Search for the cell housing the specified text and yield its [x, y] center coordinate. 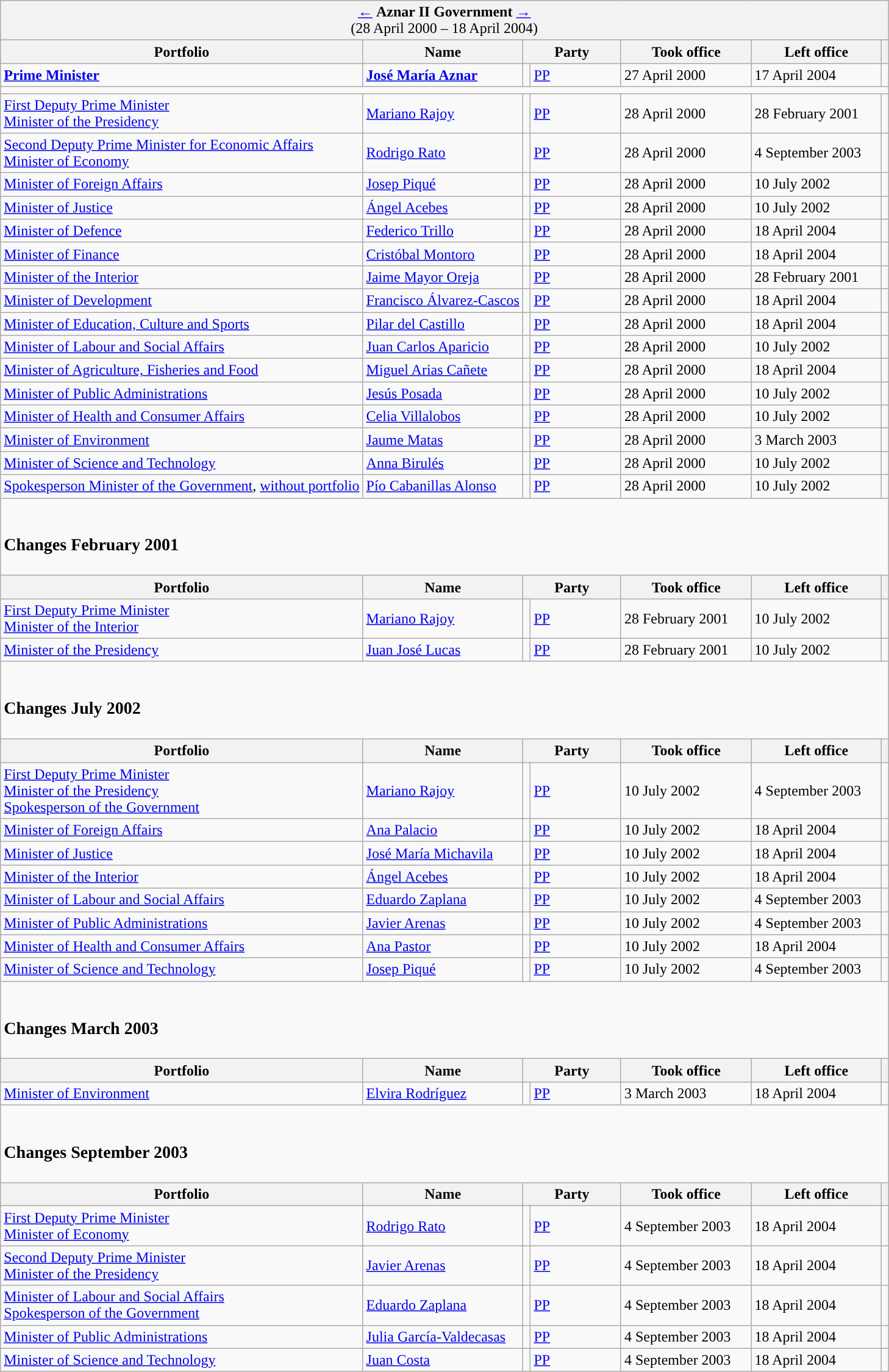
Pilar del Castillo [443, 324]
Minister of Defence [182, 231]
First Deputy Prime MinisterMinister of the Interior [182, 619]
Minister of Development [182, 300]
Changes March 2003 [444, 1020]
Changes February 2001 [444, 537]
José María Aznar [443, 75]
José María Michavila [443, 853]
Cristóbal Montoro [443, 254]
First Deputy Prime MinisterMinister of the PresidencySpokesperson of the Government [182, 791]
Jesús Posada [443, 393]
17 April 2004 [816, 75]
Anna Birulés [443, 463]
Juan José Lucas [443, 650]
Jaume Matas [443, 440]
Ana Palacio [443, 830]
Minister of Finance [182, 254]
Pío Cabanillas Alonso [443, 486]
First Deputy Prime MinisterMinister of the Presidency [182, 113]
← Aznar II Government →(28 April 2000 – 18 April 2004) [444, 21]
Minister of Labour and Social AffairsSpokesperson of the Government [182, 1306]
Juan Costa [443, 1360]
Federico Trillo [443, 231]
First Deputy Prime MinisterMinister of Economy [182, 1226]
Second Deputy Prime Minister for Economic AffairsMinister of Economy [182, 153]
Ana Pastor [443, 946]
Changes September 2003 [444, 1144]
Celia Villalobos [443, 417]
27 April 2000 [686, 75]
Julia García-Valdecasas [443, 1337]
Juan Carlos Aparicio [443, 347]
Prime Minister [182, 75]
Minister of Agriculture, Fisheries and Food [182, 370]
Spokesperson Minister of the Government, without portfolio [182, 486]
Second Deputy Prime MinisterMinister of the Presidency [182, 1265]
Francisco Álvarez-Cascos [443, 300]
Miguel Arias Cañete [443, 370]
Minister of Education, Culture and Sports [182, 324]
Minister of the Presidency [182, 650]
Changes July 2002 [444, 700]
Jaime Mayor Oreja [443, 277]
Elvira Rodríguez [443, 1093]
